For the text-containing cell, return its midpoint in [X, Y] coordinate format. 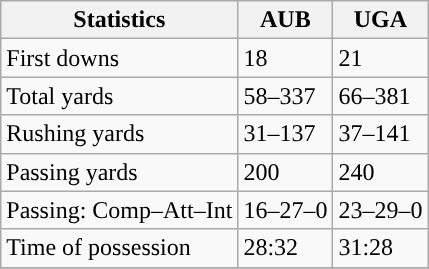
58–337 [286, 96]
Rushing yards [120, 134]
21 [380, 58]
23–29–0 [380, 210]
200 [286, 172]
31–137 [286, 134]
240 [380, 172]
31:28 [380, 248]
Passing: Comp–Att–Int [120, 210]
16–27–0 [286, 210]
28:32 [286, 248]
First downs [120, 58]
AUB [286, 20]
18 [286, 58]
Statistics [120, 20]
Passing yards [120, 172]
Time of possession [120, 248]
66–381 [380, 96]
UGA [380, 20]
37–141 [380, 134]
Total yards [120, 96]
